Pinpoint the cell where the given text exists, returning its [X, Y] midpoint coordinate. 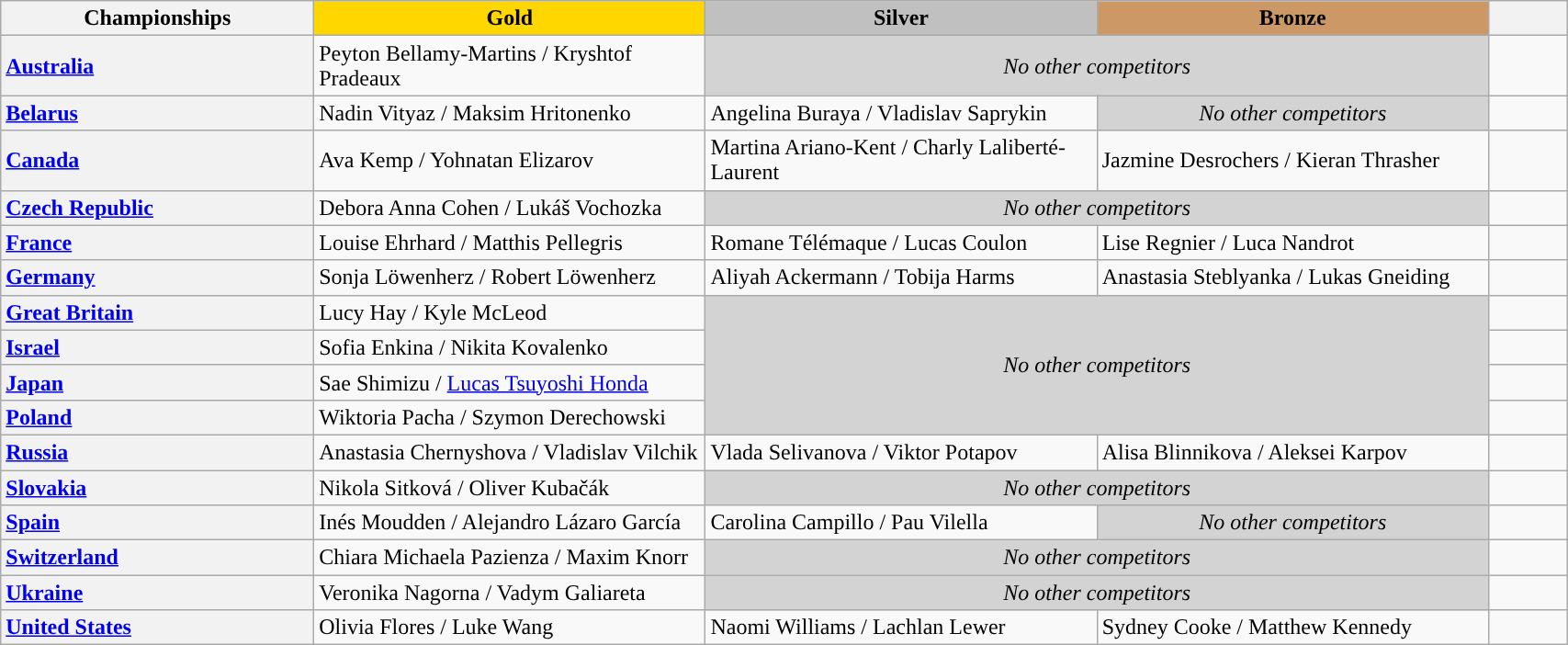
Great Britain [158, 312]
Czech Republic [158, 208]
Anastasia Chernyshova / Vladislav Vilchik [510, 452]
Inés Moudden / Alejandro Lázaro García [510, 523]
Poland [158, 417]
Belarus [158, 113]
Sonja Löwenherz / Robert Löwenherz [510, 277]
Nikola Sitková / Oliver Kubačák [510, 488]
Carolina Campillo / Pau Vilella [901, 523]
Germany [158, 277]
Veronika Nagorna / Vadym Galiareta [510, 593]
France [158, 243]
Spain [158, 523]
Chiara Michaela Pazienza / Maxim Knorr [510, 558]
Sae Shimizu / Lucas Tsuyoshi Honda [510, 382]
Championships [158, 18]
Slovakia [158, 488]
Ukraine [158, 593]
Lucy Hay / Kyle McLeod [510, 312]
Anastasia Steblyanka / Lukas Gneiding [1292, 277]
Aliyah Ackermann / Tobija Harms [901, 277]
Louise Ehrhard / Matthis Pellegris [510, 243]
Vlada Selivanova / Viktor Potapov [901, 452]
Switzerland [158, 558]
Russia [158, 452]
Israel [158, 347]
Silver [901, 18]
Canada [158, 160]
Lise Regnier / Luca Nandrot [1292, 243]
Olivia Flores / Luke Wang [510, 628]
Sydney Cooke / Matthew Kennedy [1292, 628]
Wiktoria Pacha / Szymon Derechowski [510, 417]
Debora Anna Cohen / Lukáš Vochozka [510, 208]
Ava Kemp / Yohnatan Elizarov [510, 160]
Sofia Enkina / Nikita Kovalenko [510, 347]
Martina Ariano-Kent / Charly Laliberté-Laurent [901, 160]
Gold [510, 18]
Naomi Williams / Lachlan Lewer [901, 628]
Japan [158, 382]
Bronze [1292, 18]
Peyton Bellamy-Martins / Kryshtof Pradeaux [510, 66]
Jazmine Desrochers / Kieran Thrasher [1292, 160]
Australia [158, 66]
United States [158, 628]
Alisa Blinnikova / Aleksei Karpov [1292, 452]
Angelina Buraya / Vladislav Saprykin [901, 113]
Nadin Vityaz / Maksim Hritonenko [510, 113]
Romane Télémaque / Lucas Coulon [901, 243]
